Pinpoint the cell where the given text exists, returning its (X, Y) midpoint coordinate. 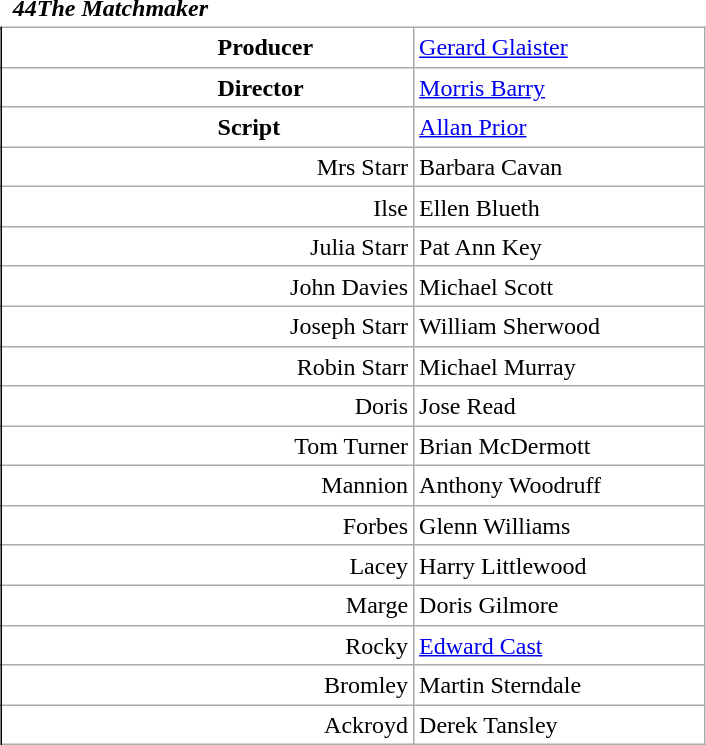
Robin Starr (208, 366)
Gerard Glaister (560, 47)
Anthony Woodruff (560, 486)
Jose Read (560, 406)
Harry Littlewood (560, 565)
Barbara Cavan (560, 167)
Ellen Blueth (560, 207)
Brian McDermott (560, 446)
Allan Prior (560, 127)
Director (208, 87)
William Sherwood (560, 326)
Derek Tansley (560, 725)
Rocky (208, 645)
Mannion (208, 486)
Pat Ann Key (560, 247)
Glenn Williams (560, 525)
Edward Cast (560, 645)
Script (208, 127)
John Davies (208, 286)
Michael Murray (560, 366)
Doris (208, 406)
Joseph Starr (208, 326)
Forbes (208, 525)
Morris Barry (560, 87)
Michael Scott (560, 286)
Producer (208, 47)
Mrs Starr (208, 167)
Doris Gilmore (560, 605)
Ilse (208, 207)
Tom Turner (208, 446)
Martin Sterndale (560, 685)
Bromley (208, 685)
Julia Starr (208, 247)
Lacey (208, 565)
Ackroyd (208, 725)
Marge (208, 605)
